Provide the [x, y] coordinate of the cell's center where the given text is located.  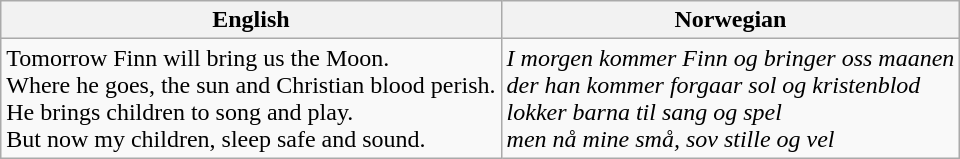
English [251, 20]
I morgen kommer Finn og bringer oss maanender han kommer forgaar sol og kristenblodlokker barna til sang og spelmen nå mine små, sov stille og vel [730, 98]
Norwegian [730, 20]
